Determine the (X, Y) coordinate at the center of the cell enclosing the given text.  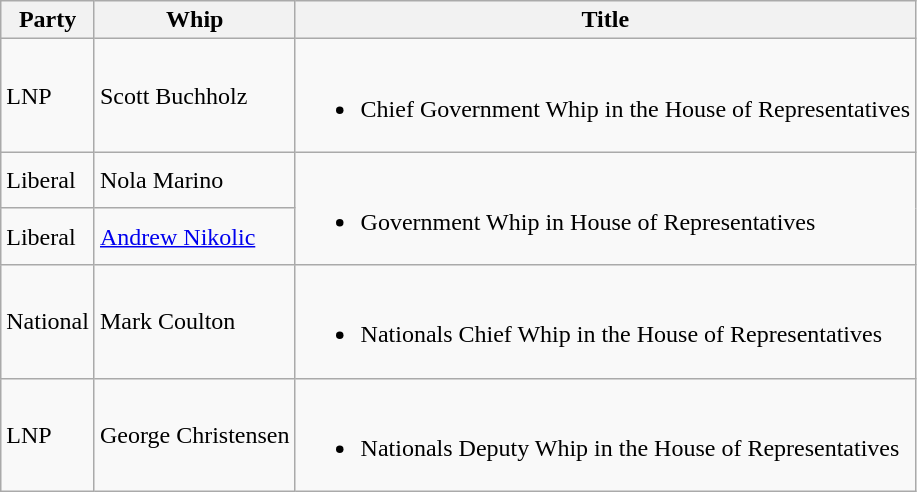
Nationals Deputy Whip in the House of Representatives (605, 434)
Scott Buchholz (194, 96)
Andrew Nikolic (194, 236)
Mark Coulton (194, 322)
Party (48, 20)
Chief Government Whip in the House of Representatives (605, 96)
Nola Marino (194, 180)
George Christensen (194, 434)
Government Whip in House of Representatives (605, 208)
Whip (194, 20)
Nationals Chief Whip in the House of Representatives (605, 322)
National (48, 322)
Title (605, 20)
